Locate the cell with the specified text and output its [X, Y] center coordinate. 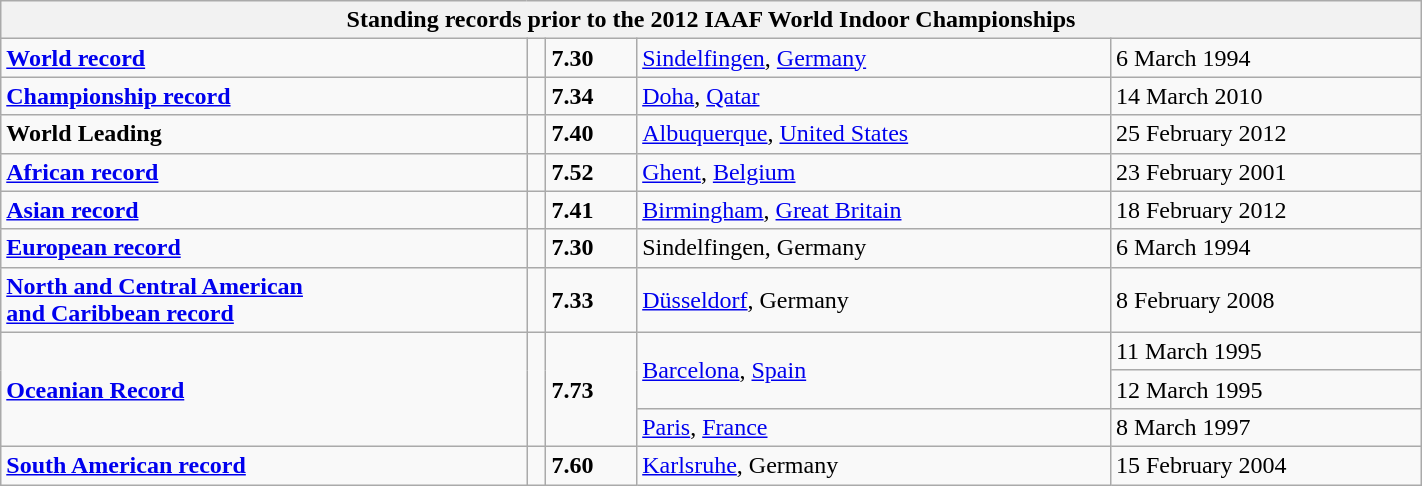
African record [264, 172]
World record [264, 58]
7.60 [592, 465]
7.52 [592, 172]
Düsseldorf, Germany [874, 300]
12 March 1995 [1266, 389]
7.33 [592, 300]
15 February 2004 [1266, 465]
World Leading [264, 134]
8 March 1997 [1266, 427]
8 February 2008 [1266, 300]
Ghent, Belgium [874, 172]
Championship record [264, 96]
7.41 [592, 210]
Standing records prior to the 2012 IAAF World Indoor Championships [711, 20]
7.40 [592, 134]
Paris, France [874, 427]
Oceanian Record [264, 389]
Asian record [264, 210]
23 February 2001 [1266, 172]
North and Central American and Caribbean record [264, 300]
Doha, Qatar [874, 96]
11 March 1995 [1266, 351]
South American record [264, 465]
25 February 2012 [1266, 134]
7.73 [592, 389]
Birmingham, Great Britain [874, 210]
European record [264, 248]
18 February 2012 [1266, 210]
Karlsruhe, Germany [874, 465]
Albuquerque, United States [874, 134]
14 March 2010 [1266, 96]
Barcelona, Spain [874, 370]
7.34 [592, 96]
